Scan for the cell matching the given text and deliver its (x, y) coordinate at center. 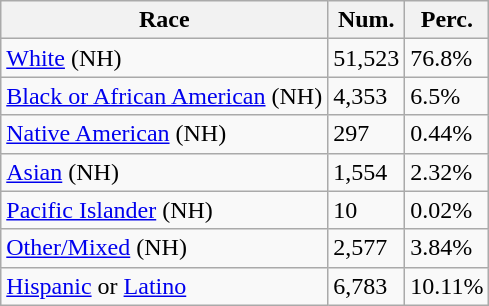
1,554 (366, 172)
Hispanic or Latino (164, 286)
6,783 (366, 286)
Asian (NH) (164, 172)
Perc. (447, 20)
10 (366, 210)
Other/Mixed (NH) (164, 248)
297 (366, 134)
2.32% (447, 172)
3.84% (447, 248)
Pacific Islander (NH) (164, 210)
Black or African American (NH) (164, 96)
Num. (366, 20)
0.02% (447, 210)
51,523 (366, 58)
10.11% (447, 286)
2,577 (366, 248)
Native American (NH) (164, 134)
6.5% (447, 96)
4,353 (366, 96)
Race (164, 20)
0.44% (447, 134)
White (NH) (164, 58)
76.8% (447, 58)
